Extract the [x, y] coordinate from the center of the cell holding the provided text.  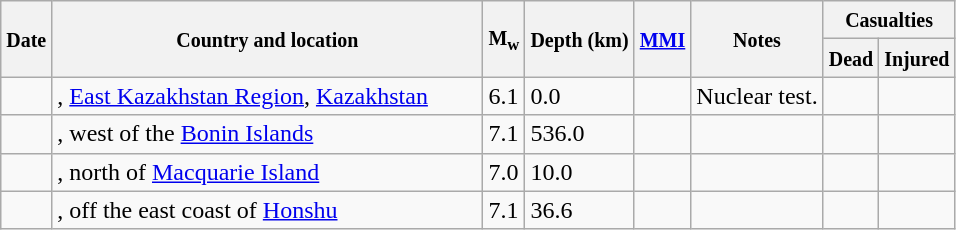
MMI [662, 39]
Depth (km) [580, 39]
536.0 [580, 134]
Mw [504, 39]
0.0 [580, 96]
, north of Macquarie Island [268, 172]
Date [26, 39]
36.6 [580, 210]
6.1 [504, 96]
Casualties [889, 20]
7.0 [504, 172]
Country and location [268, 39]
Notes [757, 39]
Injured [917, 58]
, off the east coast of Honshu [268, 210]
, East Kazakhstan Region, Kazakhstan [268, 96]
10.0 [580, 172]
Dead [851, 58]
, west of the Bonin Islands [268, 134]
Nuclear test. [757, 96]
